Return [X, Y] of the center of cell containing provided text 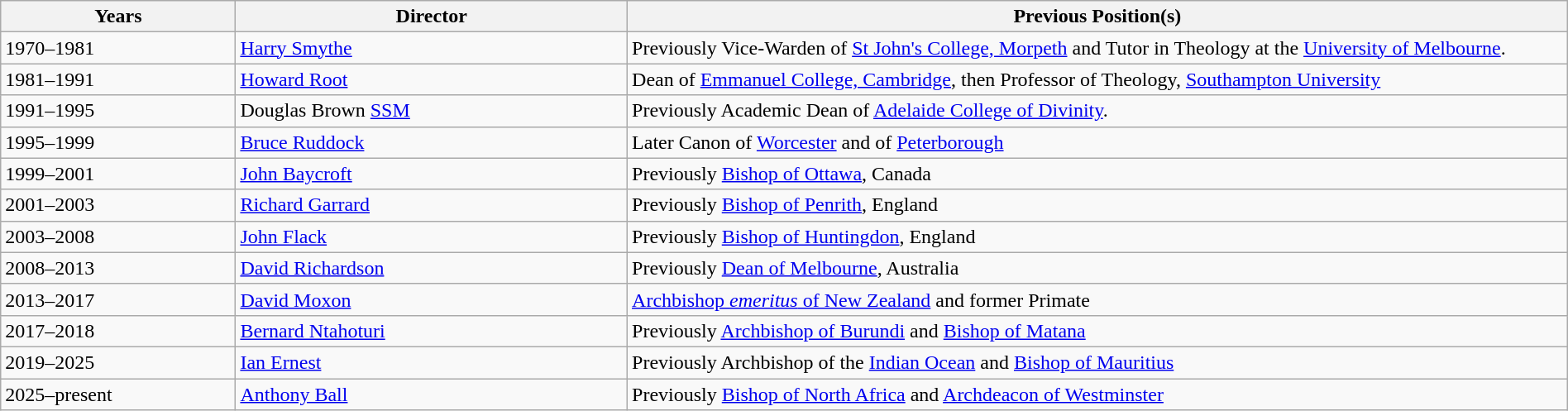
David Moxon [432, 299]
Previously Archbishop of the Indian Ocean and Bishop of Mauritius [1098, 362]
David Richardson [432, 268]
2017–2018 [118, 331]
Howard Root [432, 79]
Anthony Ball [432, 394]
Previously Dean of Melbourne, Australia [1098, 268]
Dean of Emmanuel College, Cambridge, then Professor of Theology, Southampton University [1098, 79]
Previously Archbishop of Burundi and Bishop of Matana [1098, 331]
1999–2001 [118, 174]
Previously Bishop of Huntingdon, England [1098, 237]
Archbishop emeritus of New Zealand and former Primate [1098, 299]
Director [432, 17]
Richard Garrard [432, 205]
1981–1991 [118, 79]
Ian Ernest [432, 362]
Years [118, 17]
Previously Vice-Warden of St John's College, Morpeth and Tutor in Theology at the University of Melbourne. [1098, 48]
2001–2003 [118, 205]
1991–1995 [118, 111]
1970–1981 [118, 48]
Harry Smythe [432, 48]
John Baycroft [432, 174]
Bruce Ruddock [432, 142]
John Flack [432, 237]
2003–2008 [118, 237]
Previously Academic Dean of Adelaide College of Divinity. [1098, 111]
Douglas Brown SSM [432, 111]
Bernard Ntahoturi [432, 331]
1995–1999 [118, 142]
Previously Bishop of Ottawa, Canada [1098, 174]
2025–present [118, 394]
2019–2025 [118, 362]
Previous Position(s) [1098, 17]
Later Canon of Worcester and of Peterborough [1098, 142]
2013–2017 [118, 299]
2008–2013 [118, 268]
Previously Bishop of Penrith, England [1098, 205]
Previously Bishop of North Africa and Archdeacon of Westminster [1098, 394]
